From the cell containing the given text, extract its center point as [x, y] coordinate. 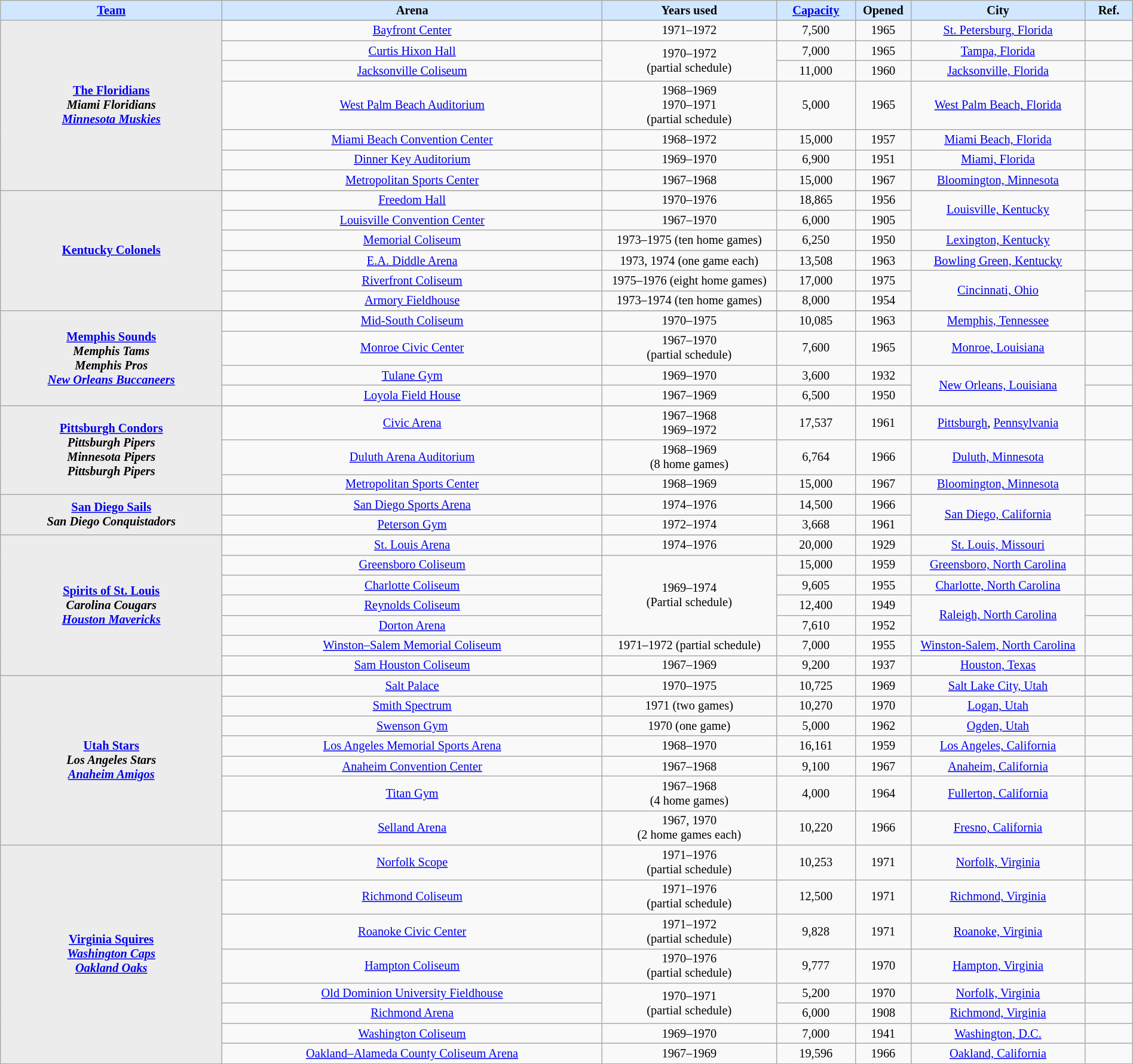
9,777 [816, 966]
Monroe, Louisiana [998, 348]
9,100 [816, 766]
Capacity [816, 10]
17,000 [816, 280]
Salt Palace [412, 686]
St. Louis, Missouri [998, 545]
1970–1976 [690, 200]
7,600 [816, 348]
1971–1972 [690, 30]
Old Dominion University Fieldhouse [412, 993]
13,508 [816, 261]
Tampa, Florida [998, 51]
Smith Spectrum [412, 706]
1970–1972(partial schedule) [690, 61]
City [998, 10]
Los Angeles, California [998, 746]
Memphis, Tennessee [998, 321]
Hampton, Virginia [998, 966]
Miami Beach, Florida [998, 140]
Riverfront Coliseum [412, 280]
Pittsburgh CondorsPittsburgh PipersMinnesota PipersPittsburgh Pipers [111, 450]
1967–1970(partial schedule) [690, 348]
West Palm Beach, Florida [998, 105]
Civic Arena [412, 423]
Memorial Coliseum [412, 240]
6,250 [816, 240]
1908 [883, 1013]
Oakland, California [998, 1053]
6,900 [816, 160]
Memphis SoundsMemphis TamsMemphis ProsNew Orleans Buccaneers [111, 359]
1970–1976(partial schedule) [690, 966]
7,500 [816, 30]
Salt Lake City, Utah [998, 686]
Virginia SquiresWashington CapsOakland Oaks [111, 954]
20,000 [816, 545]
San Diego SailsSan Diego Conquistadors [111, 514]
New Orleans, Louisiana [998, 385]
The FloridiansMiami FloridiansMinnesota Muskies [111, 105]
1968–19691970–1971(partial schedule) [690, 105]
Washington, D.C. [998, 1034]
1967–1970 [690, 220]
1970–1971(partial schedule) [690, 1003]
1956 [883, 200]
9,200 [816, 665]
Ogden, Utah [998, 726]
1968–1969 [690, 484]
10,220 [816, 828]
Years used [690, 10]
Arena [412, 10]
Swenson Gym [412, 726]
Anaheim, California [998, 766]
Logan, Utah [998, 706]
9,828 [816, 931]
1952 [883, 625]
Lexington, Kentucky [998, 240]
Fullerton, California [998, 793]
Bowling Green, Kentucky [998, 261]
1967–1968(4 home games) [690, 793]
1941 [883, 1034]
11,000 [816, 71]
Tulane Gym [412, 375]
1949 [883, 605]
1967, 1970(2 home games each) [690, 828]
Miami Beach Convention Center [412, 140]
Cincinnati, Ohio [998, 291]
Ref. [1109, 10]
9,605 [816, 585]
St. Louis Arena [412, 545]
Hampton Coliseum [412, 966]
San Diego, California [998, 514]
19,596 [816, 1053]
Reynolds Coliseum [412, 605]
1905 [883, 220]
1968–1970 [690, 746]
1967–19681969–1972 [690, 423]
1975–1976 (eight home games) [690, 280]
Greensboro Coliseum [412, 565]
Winston–Salem Memorial Coliseum [412, 646]
Roanoke, Virginia [998, 931]
Kentucky Colonels [111, 250]
16,161 [816, 746]
1972–1974 [690, 525]
Peterson Gym [412, 525]
Jacksonville Coliseum [412, 71]
Norfolk Scope [412, 863]
Los Angeles Memorial Sports Arena [412, 746]
West Palm Beach Auditorium [412, 105]
Jacksonville, Florida [998, 71]
Loyola Field House [412, 395]
8,000 [816, 301]
1969 [883, 686]
1964 [883, 793]
1960 [883, 71]
1968–1972 [690, 140]
Richmond Arena [412, 1013]
10,253 [816, 863]
Houston, Texas [998, 665]
Duluth Arena Auditorium [412, 457]
10,270 [816, 706]
12,400 [816, 605]
Utah StarsLos Angeles StarsAnaheim Amigos [111, 760]
Opened [883, 10]
1975 [883, 280]
14,500 [816, 505]
St. Petersburg, Florida [998, 30]
18,865 [816, 200]
Sam Houston Coliseum [412, 665]
1951 [883, 160]
Dorton Arena [412, 625]
1973–1975 (ten home games) [690, 240]
1973, 1974 (one game each) [690, 261]
Richmond Coliseum [412, 897]
3,600 [816, 375]
1971–1972 (partial schedule) [690, 646]
6,764 [816, 457]
Washington Coliseum [412, 1034]
6,500 [816, 395]
1969–1974(Partial schedule) [690, 595]
Louisville, Kentucky [998, 210]
1962 [883, 726]
1937 [883, 665]
Charlotte Coliseum [412, 585]
Winston-Salem, North Carolina [998, 646]
12,500 [816, 897]
Bayfront Center [412, 30]
Oakland–Alameda County Coliseum Arena [412, 1053]
Freedom Hall [412, 200]
Fresno, California [998, 828]
1973–1974 (ten home games) [690, 301]
1957 [883, 140]
17,537 [816, 423]
Titan Gym [412, 793]
Monroe Civic Center [412, 348]
Dinner Key Auditorium [412, 160]
1929 [883, 545]
Curtis Hixon Hall [412, 51]
Spirits of St. LouisCarolina CougarsHouston Mavericks [111, 605]
San Diego Sports Arena [412, 505]
Pittsburgh, Pennsylvania [998, 423]
10,085 [816, 321]
Miami, Florida [998, 160]
1954 [883, 301]
Greensboro, North Carolina [998, 565]
Anaheim Convention Center [412, 766]
E.A. Diddle Arena [412, 261]
10,725 [816, 686]
5,200 [816, 993]
3,668 [816, 525]
Louisville Convention Center [412, 220]
Mid-South Coliseum [412, 321]
7,610 [816, 625]
4,000 [816, 793]
Team [111, 10]
Duluth, Minnesota [998, 457]
1970 (one game) [690, 726]
Raleigh, North Carolina [998, 614]
1971 (two games) [690, 706]
Roanoke Civic Center [412, 931]
Charlotte, North Carolina [998, 585]
1968–1969(8 home games) [690, 457]
1932 [883, 375]
Selland Arena [412, 828]
Armory Fieldhouse [412, 301]
1971–1972(partial schedule) [690, 931]
